Determine the [x, y] coordinate at the center of the cell enclosing the given text.  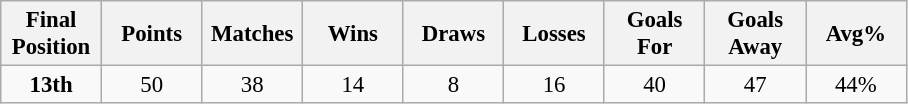
38 [252, 85]
13th [52, 85]
16 [554, 85]
Losses [554, 34]
Avg% [856, 34]
Draws [454, 34]
47 [756, 85]
8 [454, 85]
40 [654, 85]
Points [152, 34]
Final Position [52, 34]
Goals Away [756, 34]
14 [354, 85]
Wins [354, 34]
50 [152, 85]
Goals For [654, 34]
44% [856, 85]
Matches [252, 34]
